Locate the cell with the specified text and output its (x, y) center coordinate. 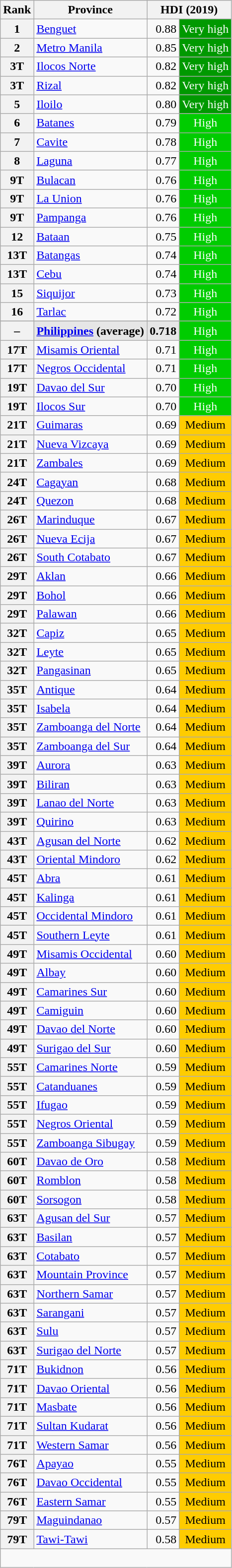
Sarangani (90, 1313)
Bulacan (90, 180)
Biliran (90, 784)
Rizal (90, 85)
Isabela (90, 708)
Laguna (90, 161)
Eastern Samar (90, 1502)
Aklan (90, 576)
Southern Leyte (90, 935)
Davao Oriental (90, 1388)
Philippines (average) (90, 331)
8 (17, 161)
Bukidnon (90, 1369)
0.80 (163, 104)
Zamboanga del Norte (90, 727)
0.77 (163, 161)
Metro Manila (90, 48)
Province (90, 10)
12 (17, 237)
Antique (90, 690)
Maguindanao (90, 1520)
Mountain Province (90, 1275)
Negros Oriental (90, 1124)
La Union (90, 198)
Zamboanga Sibugay (90, 1142)
Western Samar (90, 1445)
Davao Occidental (90, 1483)
Camarines Norte (90, 1067)
Camiguin (90, 1010)
Lanao del Norte (90, 803)
Ilocos Sur (90, 406)
Capiz (90, 633)
Sulu (90, 1331)
Agusan del Sur (90, 1218)
Nueva Ecija (90, 538)
Leyte (90, 652)
Cebu (90, 274)
Sultan Kudarat (90, 1426)
7 (17, 142)
Catanduanes (90, 1086)
Cagayan (90, 482)
Apayao (90, 1464)
Cotabato (90, 1256)
Rank (17, 10)
Northern Samar (90, 1294)
1 (17, 29)
Ilocos Norte (90, 66)
Nueva Vizcaya (90, 444)
Quezon (90, 501)
Guimaras (90, 425)
Basilan (90, 1237)
Zambales (90, 463)
Misamis Oriental (90, 350)
0.85 (163, 48)
Albay (90, 973)
Romblon (90, 1181)
Occidental Mindoro (90, 916)
Ifugao (90, 1105)
0.88 (163, 29)
Davao de Oro (90, 1162)
Surigao del Sur (90, 1048)
Quirino (90, 821)
HDI (2019) (189, 10)
Bataan (90, 237)
Misamis Occidental (90, 954)
15 (17, 293)
Cavite (90, 142)
Masbate (90, 1407)
Batanes (90, 123)
Pampanga (90, 217)
Aurora (90, 765)
Benguet (90, 29)
Davao del Norte (90, 1029)
16 (17, 312)
0.78 (163, 142)
Marinduque (90, 519)
Abra (90, 878)
5 (17, 104)
0.79 (163, 123)
0.73 (163, 293)
Tarlac (90, 312)
Batangas (90, 255)
Bohol (90, 595)
South Cotabato (90, 558)
– (17, 331)
Agusan del Norte (90, 841)
Iloilo (90, 104)
Pangasinan (90, 671)
Surigao del Norte (90, 1350)
0.75 (163, 237)
0.718 (163, 331)
Davao del Sur (90, 387)
Camarines Sur (90, 992)
Sorsogon (90, 1199)
0.72 (163, 312)
6 (17, 123)
Kalinga (90, 897)
Zamboanga del Sur (90, 746)
Siquijor (90, 293)
2 (17, 48)
Palawan (90, 614)
Oriental Mindoro (90, 860)
Tawi-Tawi (90, 1539)
Negros Occidental (90, 369)
